Return (x, y) of the center of cell containing provided text 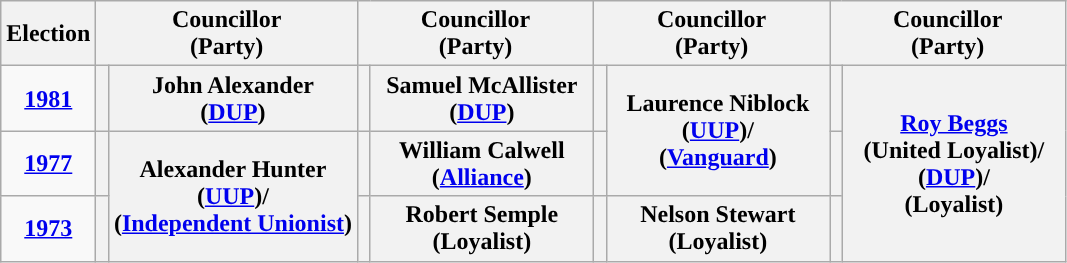
1973 (48, 228)
1981 (48, 98)
William Calwell (Alliance) (482, 164)
John Alexander (DUP) (232, 98)
Alexander Hunter (UUP)/ (Independent Unionist) (232, 196)
Election (48, 34)
1977 (48, 164)
Robert Semple (Loyalist) (482, 228)
Nelson Stewart (Loyalist) (718, 228)
Roy Beggs (United Loyalist)/ (DUP)/ (Loyalist) (954, 164)
Samuel McAllister (DUP) (482, 98)
Laurence Niblock (UUP)/ (Vanguard) (718, 131)
